For the text-containing cell, return its midpoint in [X, Y] coordinate format. 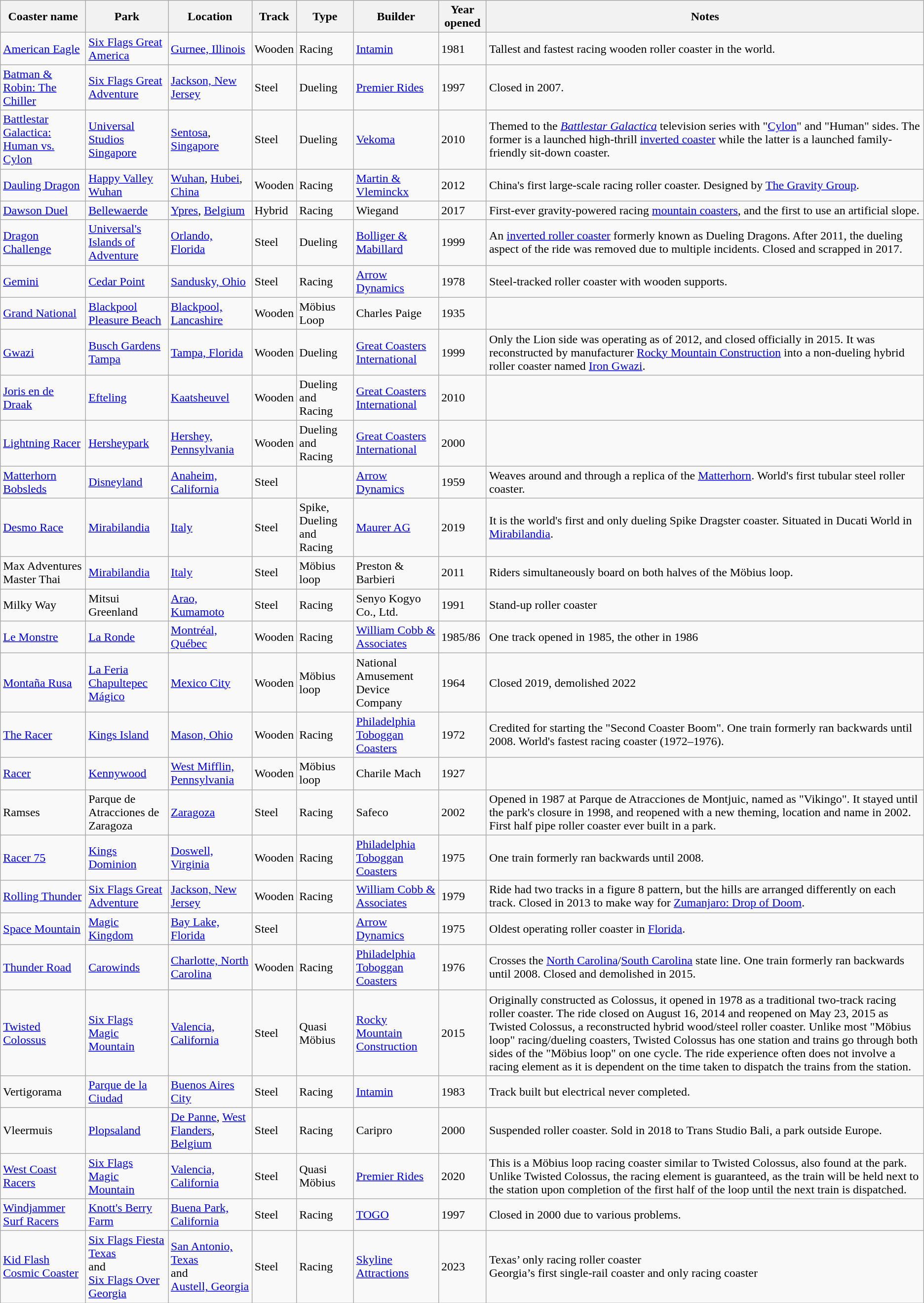
1981 [462, 48]
Dragon Challenge [43, 242]
2015 [462, 1033]
Charles Paige [396, 313]
Arao, Kumamoto [210, 605]
Lightning Racer [43, 443]
2020 [462, 1176]
Closed 2019, demolished 2022 [705, 682]
Cedar Point [127, 281]
Wuhan, Hubei, China [210, 185]
1983 [462, 1091]
Hersheypark [127, 443]
Parque de Atracciones de Zaragoza [127, 812]
Joris en de Draak [43, 397]
Closed in 2007. [705, 87]
1935 [462, 313]
West Mifflin, Pennsylvania [210, 773]
Knott's Berry Farm [127, 1215]
Year opened [462, 17]
Skyline Attractions [396, 1267]
Vertigorama [43, 1091]
2017 [462, 210]
Steel-tracked roller coaster with wooden supports. [705, 281]
Caripro [396, 1130]
Blackpool Pleasure Beach [127, 313]
1972 [462, 735]
1978 [462, 281]
It is the world's first and only dueling Spike Dragster coaster. Situated in Ducati World in Mirabilandia. [705, 527]
Montaña Rusa [43, 682]
2019 [462, 527]
Montréal, Québec [210, 637]
Space Mountain [43, 928]
Parque de la Ciudad [127, 1091]
Track built but electrical never completed. [705, 1091]
Carowinds [127, 967]
National Amusement Device Company [396, 682]
Milky Way [43, 605]
Windjammer Surf Racers [43, 1215]
1959 [462, 482]
China's first large-scale racing roller coaster. Designed by The Gravity Group. [705, 185]
First-ever gravity-powered racing mountain coasters, and the first to use an artificial slope. [705, 210]
1964 [462, 682]
De Panne, West Flanders, Belgium [210, 1130]
Vekoma [396, 139]
Six Flags Great America [127, 48]
Weaves around and through a replica of the Matterhorn. World's first tubular steel roller coaster. [705, 482]
Busch Gardens Tampa [127, 352]
American Eagle [43, 48]
Racer [43, 773]
Six Flags Fiesta TexasandSix Flags Over Georgia [127, 1267]
2011 [462, 573]
Coaster name [43, 17]
Mason, Ohio [210, 735]
Track [274, 17]
Zaragoza [210, 812]
Grand National [43, 313]
Bolliger & Mabillard [396, 242]
Riders simultaneously board on both halves of the Möbius loop. [705, 573]
Anaheim, California [210, 482]
Vleermuis [43, 1130]
Plopsaland [127, 1130]
Preston & Barbieri [396, 573]
Stand-up roller coaster [705, 605]
Location [210, 17]
Charlotte, North Carolina [210, 967]
1979 [462, 897]
Park [127, 17]
Le Monstre [43, 637]
Rocky Mountain Construction [396, 1033]
Wiegand [396, 210]
1927 [462, 773]
Racer 75 [43, 858]
Tampa, Florida [210, 352]
Blackpool, Lancashire [210, 313]
MöbiusLoop [325, 313]
Tallest and fastest racing wooden roller coaster in the world. [705, 48]
Twisted Colossus [43, 1033]
Martin & Vleminckx [396, 185]
Gwazi [43, 352]
Gurnee, Illinois [210, 48]
Credited for starting the "Second Coaster Boom". One train formerly ran backwards until 2008. World's fastest racing coaster (1972–1976). [705, 735]
Ramses [43, 812]
1991 [462, 605]
2023 [462, 1267]
TOGO [396, 1215]
Doswell, Virginia [210, 858]
One track opened in 1985, the other in 1986 [705, 637]
Battlestar Galactica: Human vs. Cylon [43, 139]
Sentosa, Singapore [210, 139]
West Coast Racers [43, 1176]
Kings Dominion [127, 858]
Mitsui Greenland [127, 605]
Desmo Race [43, 527]
Orlando, Florida [210, 242]
Type [325, 17]
La Feria Chapultepec Mágico [127, 682]
2002 [462, 812]
Texas’ only racing roller coasterGeorgia’s first single-rail coaster and only racing coaster [705, 1267]
Gemini [43, 281]
Builder [396, 17]
Closed in 2000 due to various problems. [705, 1215]
Magic Kingdom [127, 928]
Charile Mach [396, 773]
Dawson Duel [43, 210]
Bay Lake, Florida [210, 928]
Happy Valley Wuhan [127, 185]
Oldest operating roller coaster in Florida. [705, 928]
Thunder Road [43, 967]
1976 [462, 967]
La Ronde [127, 637]
Notes [705, 17]
Kennywood [127, 773]
Bellewaerde [127, 210]
Senyo Kogyo Co., Ltd. [396, 605]
Kid Flash Cosmic Coaster [43, 1267]
Dauling Dragon [43, 185]
The Racer [43, 735]
Universal Studios Singapore [127, 139]
Sandusky, Ohio [210, 281]
Disneyland [127, 482]
Matterhorn Bobsleds [43, 482]
Safeco [396, 812]
Ypres, Belgium [210, 210]
Spike, Dueling and Racing [325, 527]
Max Adventures Master Thai [43, 573]
Buenos Aires City [210, 1091]
2012 [462, 185]
Rolling Thunder [43, 897]
Hershey, Pennsylvania [210, 443]
Crosses the North Carolina/South Carolina state line. One train formerly ran backwards until 2008. Closed and demolished in 2015. [705, 967]
Kaatsheuvel [210, 397]
One train formerly ran backwards until 2008. [705, 858]
Maurer AG [396, 527]
Kings Island [127, 735]
Universal's Islands of Adventure [127, 242]
Efteling [127, 397]
1985/86 [462, 637]
Suspended roller coaster. Sold in 2018 to Trans Studio Bali, a park outside Europe. [705, 1130]
Mexico City [210, 682]
Batman & Robin: The Chiller [43, 87]
Buena Park, California [210, 1215]
Hybrid [274, 210]
San Antonio, Texasand Austell, Georgia [210, 1267]
